Output the [x, y] coordinate of the center of the cell containing the given text.  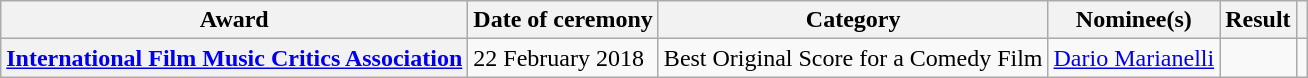
International Film Music Critics Association [234, 58]
Result [1258, 20]
Award [234, 20]
Best Original Score for a Comedy Film [853, 58]
Dario Marianelli [1134, 58]
22 February 2018 [564, 58]
Date of ceremony [564, 20]
Category [853, 20]
Nominee(s) [1134, 20]
